Pinpoint the cell where the given text exists, returning its (X, Y) midpoint coordinate. 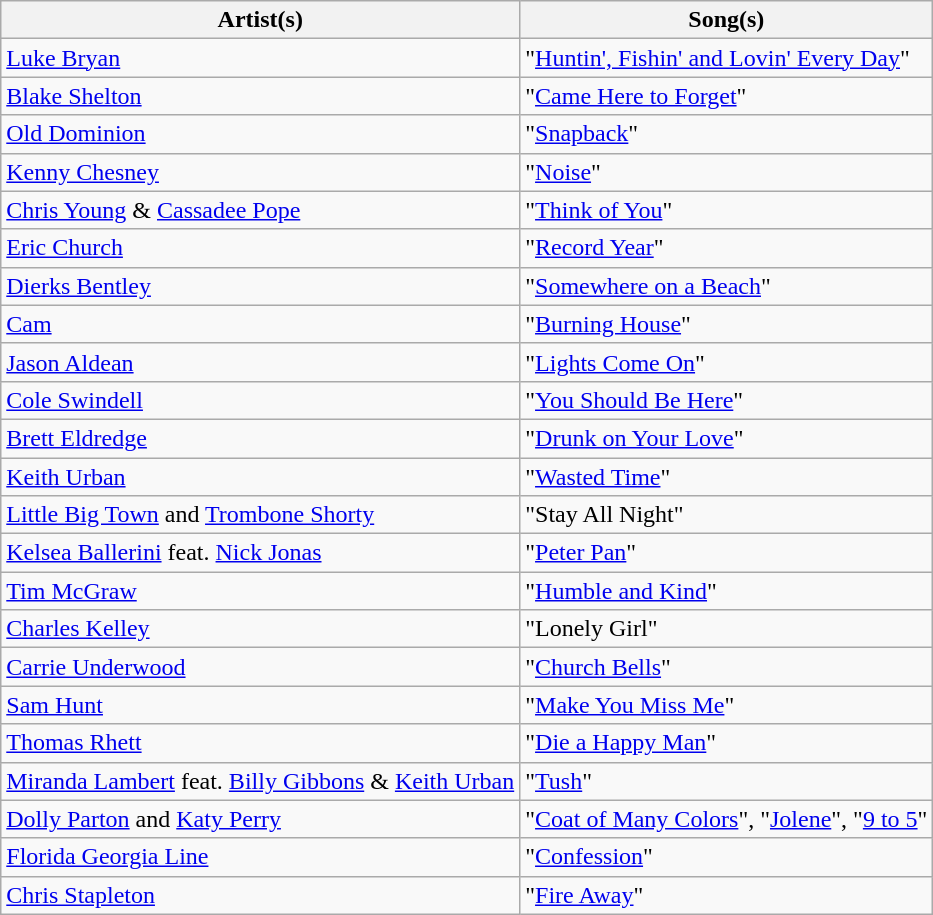
Charles Kelley (260, 629)
Blake Shelton (260, 96)
"Somewhere on a Beach" (726, 286)
"Burning House" (726, 324)
Dolly Parton and Katy Perry (260, 819)
Cam (260, 324)
"Tush" (726, 781)
"Coat of Many Colors", "Jolene", "9 to 5" (726, 819)
"Think of You" (726, 210)
Chris Stapleton (260, 895)
Old Dominion (260, 134)
Thomas Rhett (260, 743)
"Humble and Kind" (726, 591)
Tim McGraw (260, 591)
"Fire Away" (726, 895)
Artist(s) (260, 20)
"You Should Be Here" (726, 400)
"Came Here to Forget" (726, 96)
Kenny Chesney (260, 172)
"Stay All Night" (726, 515)
Keith Urban (260, 477)
"Huntin', Fishin' and Lovin' Every Day" (726, 58)
"Die a Happy Man" (726, 743)
Florida Georgia Line (260, 857)
"Peter Pan" (726, 553)
Carrie Underwood (260, 667)
Miranda Lambert feat. Billy Gibbons & Keith Urban (260, 781)
Eric Church (260, 248)
"Church Bells" (726, 667)
Jason Aldean (260, 362)
Luke Bryan (260, 58)
Sam Hunt (260, 705)
Brett Eldredge (260, 438)
Cole Swindell (260, 400)
Little Big Town and Trombone Shorty (260, 515)
Kelsea Ballerini feat. Nick Jonas (260, 553)
"Drunk on Your Love" (726, 438)
"Confession" (726, 857)
"Wasted Time" (726, 477)
"Snapback" (726, 134)
"Noise" (726, 172)
Song(s) (726, 20)
Chris Young & Cassadee Pope (260, 210)
Dierks Bentley (260, 286)
"Lights Come On" (726, 362)
"Make You Miss Me" (726, 705)
"Record Year" (726, 248)
"Lonely Girl" (726, 629)
